Find where the given text appears and provide that cell's center as (x, y) coordinate. 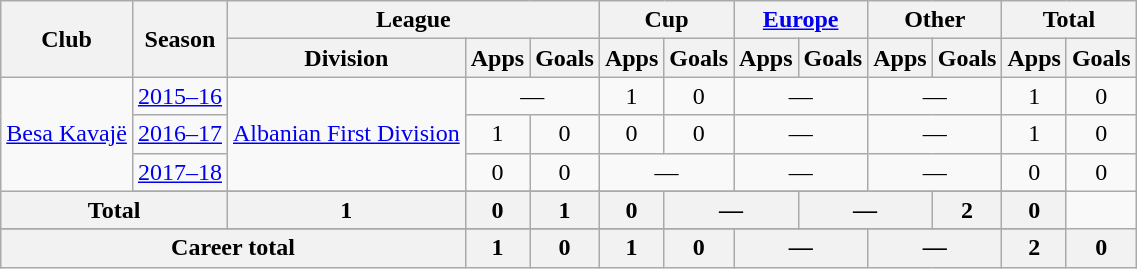
Season (180, 39)
Other (935, 20)
2015–16 (180, 96)
Club (67, 39)
Besa Kavajë (67, 134)
Division (346, 58)
League (413, 20)
Cup (666, 20)
Albanian First Division (346, 134)
Career total (233, 248)
Europe (801, 20)
2017–18 (180, 172)
2016–17 (180, 134)
